Locate the cell with the specified text and output its [X, Y] center coordinate. 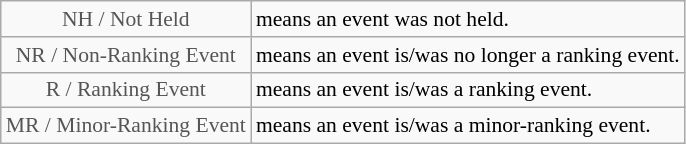
R / Ranking Event [126, 90]
means an event was not held. [468, 19]
means an event is/was a ranking event. [468, 90]
means an event is/was a minor-ranking event. [468, 126]
NR / Non-Ranking Event [126, 55]
NH / Not Held [126, 19]
MR / Minor-Ranking Event [126, 126]
means an event is/was no longer a ranking event. [468, 55]
